Pinpoint the cell where the given text exists, returning its [x, y] midpoint coordinate. 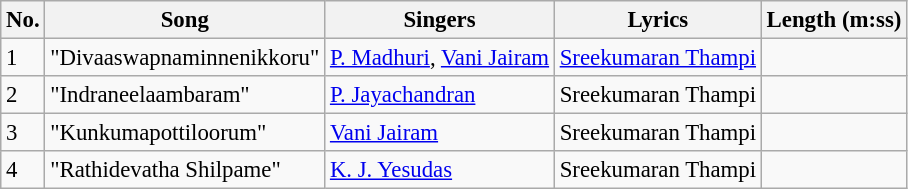
P. Madhuri, Vani Jairam [440, 58]
"Indraneelaambaram" [185, 95]
"Divaaswapnaminnenikkoru" [185, 58]
Length (m:ss) [834, 20]
P. Jayachandran [440, 95]
"Rathidevatha Shilpame" [185, 170]
Singers [440, 20]
3 [23, 133]
Lyrics [658, 20]
Song [185, 20]
No. [23, 20]
1 [23, 58]
Vani Jairam [440, 133]
"Kunkumapottiloorum" [185, 133]
K. J. Yesudas [440, 170]
2 [23, 95]
4 [23, 170]
